Output the (X, Y) coordinate of the center of the cell containing the given text.  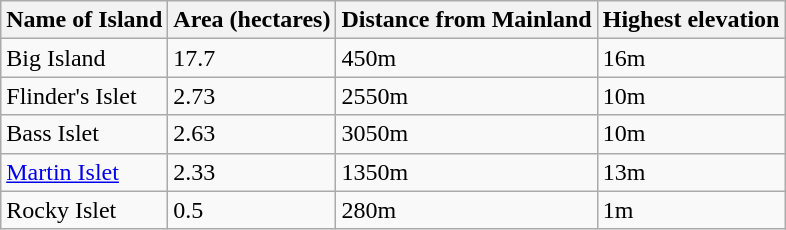
Bass Islet (84, 134)
2.73 (252, 96)
2.33 (252, 172)
Martin Islet (84, 172)
Highest elevation (691, 20)
0.5 (252, 210)
1m (691, 210)
Area (hectares) (252, 20)
Flinder's Islet (84, 96)
Name of Island (84, 20)
450m (466, 58)
280m (466, 210)
Rocky Islet (84, 210)
1350m (466, 172)
Distance from Mainland (466, 20)
2.63 (252, 134)
13m (691, 172)
16m (691, 58)
Big Island (84, 58)
2550m (466, 96)
3050m (466, 134)
17.7 (252, 58)
